Determine the (X, Y) coordinate at the center of the cell enclosing the given text.  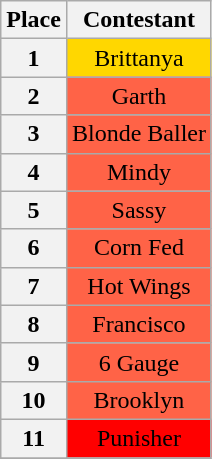
Place (34, 20)
Sassy (138, 210)
Brittanya (138, 58)
1 (34, 58)
Contestant (138, 20)
3 (34, 134)
4 (34, 172)
11 (34, 438)
6 Gauge (138, 362)
Mindy (138, 172)
Brooklyn (138, 400)
5 (34, 210)
Blonde Baller (138, 134)
Corn Fed (138, 248)
Francisco (138, 324)
8 (34, 324)
Punisher (138, 438)
Hot Wings (138, 286)
9 (34, 362)
Garth (138, 96)
6 (34, 248)
2 (34, 96)
10 (34, 400)
7 (34, 286)
